Search for the cell housing the specified text and yield its [X, Y] center coordinate. 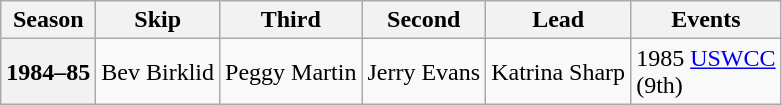
Peggy Martin [291, 72]
Second [424, 20]
Season [48, 20]
Skip [158, 20]
Lead [558, 20]
Third [291, 20]
Jerry Evans [424, 72]
Events [706, 20]
1985 USWCC (9th) [706, 72]
1984–85 [48, 72]
Katrina Sharp [558, 72]
Bev Birklid [158, 72]
